Return [x, y] of the center of cell containing provided text 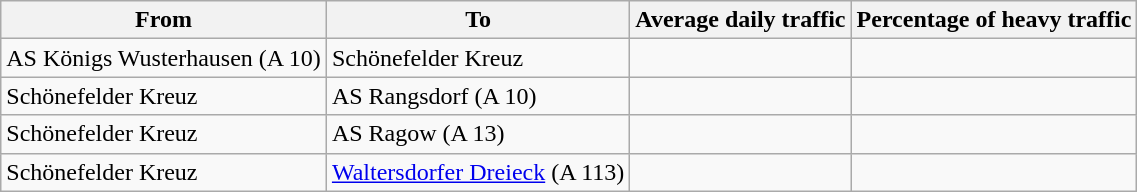
To [478, 20]
Percentage of heavy traffic [994, 20]
AS Königs Wusterhausen (A 10) [164, 58]
AS Ragow (A 13) [478, 134]
From [164, 20]
Average daily traffic [740, 20]
Waltersdorfer Dreieck (A 113) [478, 172]
AS Rangsdorf (A 10) [478, 96]
